Return [x, y] of the center of cell containing provided text 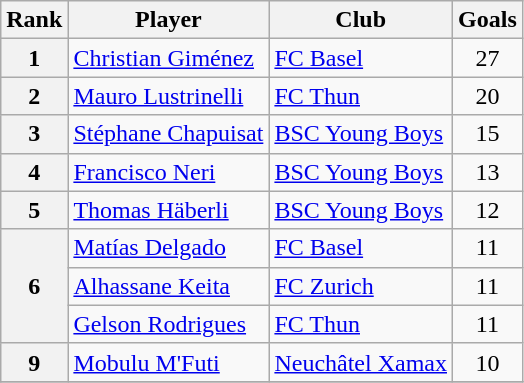
15 [488, 134]
2 [34, 96]
10 [488, 362]
Matías Delgado [168, 248]
12 [488, 210]
Club [361, 20]
1 [34, 58]
13 [488, 172]
Gelson Rodrigues [168, 324]
27 [488, 58]
FC Zurich [361, 286]
5 [34, 210]
20 [488, 96]
Neuchâtel Xamax [361, 362]
Mobulu M'Futi [168, 362]
Player [168, 20]
Mauro Lustrinelli [168, 96]
Rank [34, 20]
4 [34, 172]
Alhassane Keita [168, 286]
9 [34, 362]
Christian Giménez [168, 58]
3 [34, 134]
Goals [488, 20]
Stéphane Chapuisat [168, 134]
Thomas Häberli [168, 210]
6 [34, 286]
Francisco Neri [168, 172]
